Capture the cell that displays the provided text and extract its (x, y) central coordinate. 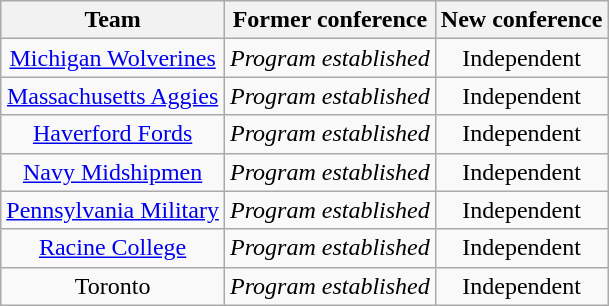
Massachusetts Aggies (113, 96)
Pennsylvania Military (113, 210)
Team (113, 20)
Michigan Wolverines (113, 58)
Racine College (113, 248)
Haverford Fords (113, 134)
New conference (522, 20)
Former conference (330, 20)
Navy Midshipmen (113, 172)
Toronto (113, 286)
